Return (x, y) of the center of cell containing provided text 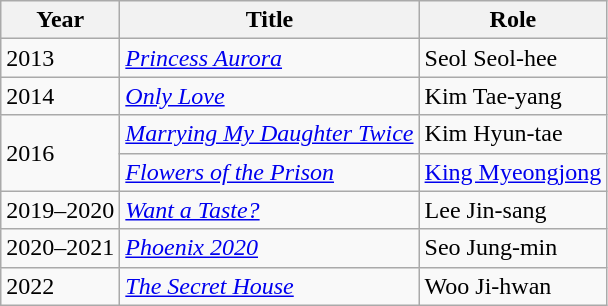
Woo Ji-hwan (513, 286)
The Secret House (270, 286)
2020–2021 (60, 248)
2016 (60, 153)
2014 (60, 96)
Princess Aurora (270, 58)
Role (513, 20)
2019–2020 (60, 210)
Kim Tae-yang (513, 96)
2013 (60, 58)
Kim Hyun-tae (513, 134)
Flowers of the Prison (270, 172)
Lee Jin-sang (513, 210)
Year (60, 20)
Seol Seol-hee (513, 58)
Marrying My Daughter Twice (270, 134)
Phoenix 2020 (270, 248)
Seo Jung-min (513, 248)
Want a Taste? (270, 210)
Only Love (270, 96)
Title (270, 20)
2022 (60, 286)
King Myeongjong (513, 172)
